Extract the [x, y] coordinate from the center of the cell holding the provided text.  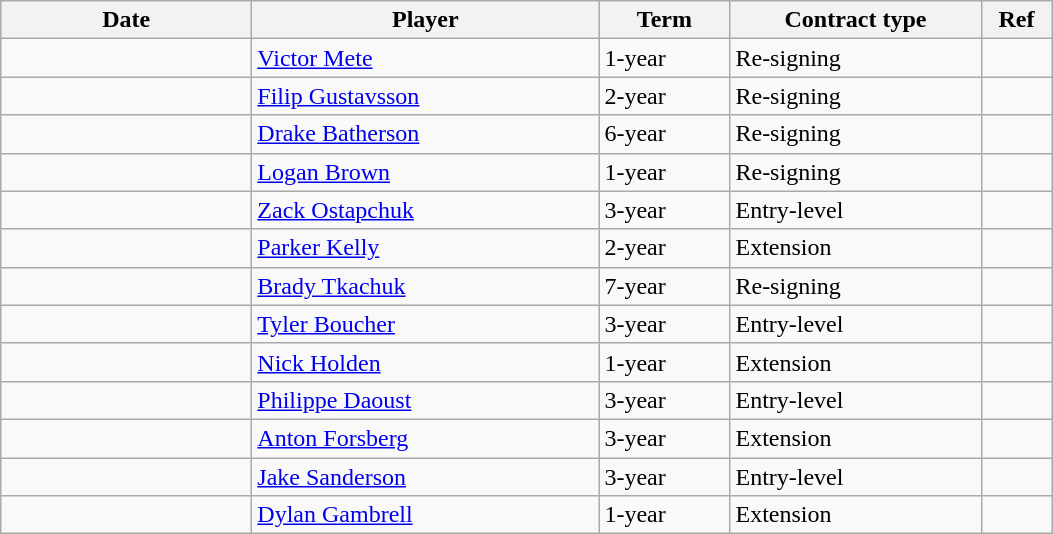
Dylan Gambrell [426, 515]
Brady Tkachuk [426, 286]
6-year [664, 134]
7-year [664, 286]
Nick Holden [426, 362]
Zack Ostapchuk [426, 210]
Term [664, 20]
Tyler Boucher [426, 324]
Contract type [856, 20]
Drake Batherson [426, 134]
Date [126, 20]
Jake Sanderson [426, 477]
Anton Forsberg [426, 438]
Filip Gustavsson [426, 96]
Philippe Daoust [426, 400]
Logan Brown [426, 172]
Ref [1016, 20]
Victor Mete [426, 58]
Player [426, 20]
Parker Kelly [426, 248]
